Pinpoint the cell where the given text exists, returning its (x, y) midpoint coordinate. 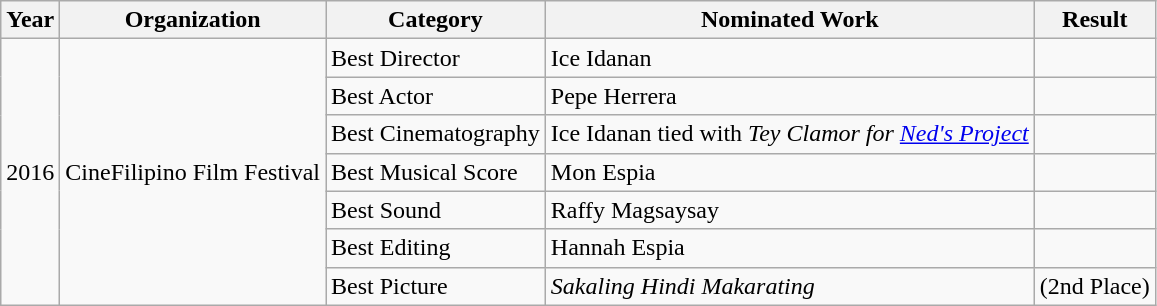
(2nd Place) (1094, 286)
Best Editing (436, 248)
Pepe Herrera (790, 96)
Best Sound (436, 210)
Raffy Magsaysay (790, 210)
Best Actor (436, 96)
Best Picture (436, 286)
Best Cinematography (436, 134)
Category (436, 20)
Ice Idanan (790, 58)
Hannah Espia (790, 248)
Best Musical Score (436, 172)
Ice Idanan tied with Tey Clamor for Ned's Project (790, 134)
Mon Espia (790, 172)
Nominated Work (790, 20)
Sakaling Hindi Makarating (790, 286)
Result (1094, 20)
CineFilipino Film Festival (193, 172)
Best Director (436, 58)
Year (30, 20)
Organization (193, 20)
2016 (30, 172)
